Pinpoint the cell where the given text exists, returning its [X, Y] midpoint coordinate. 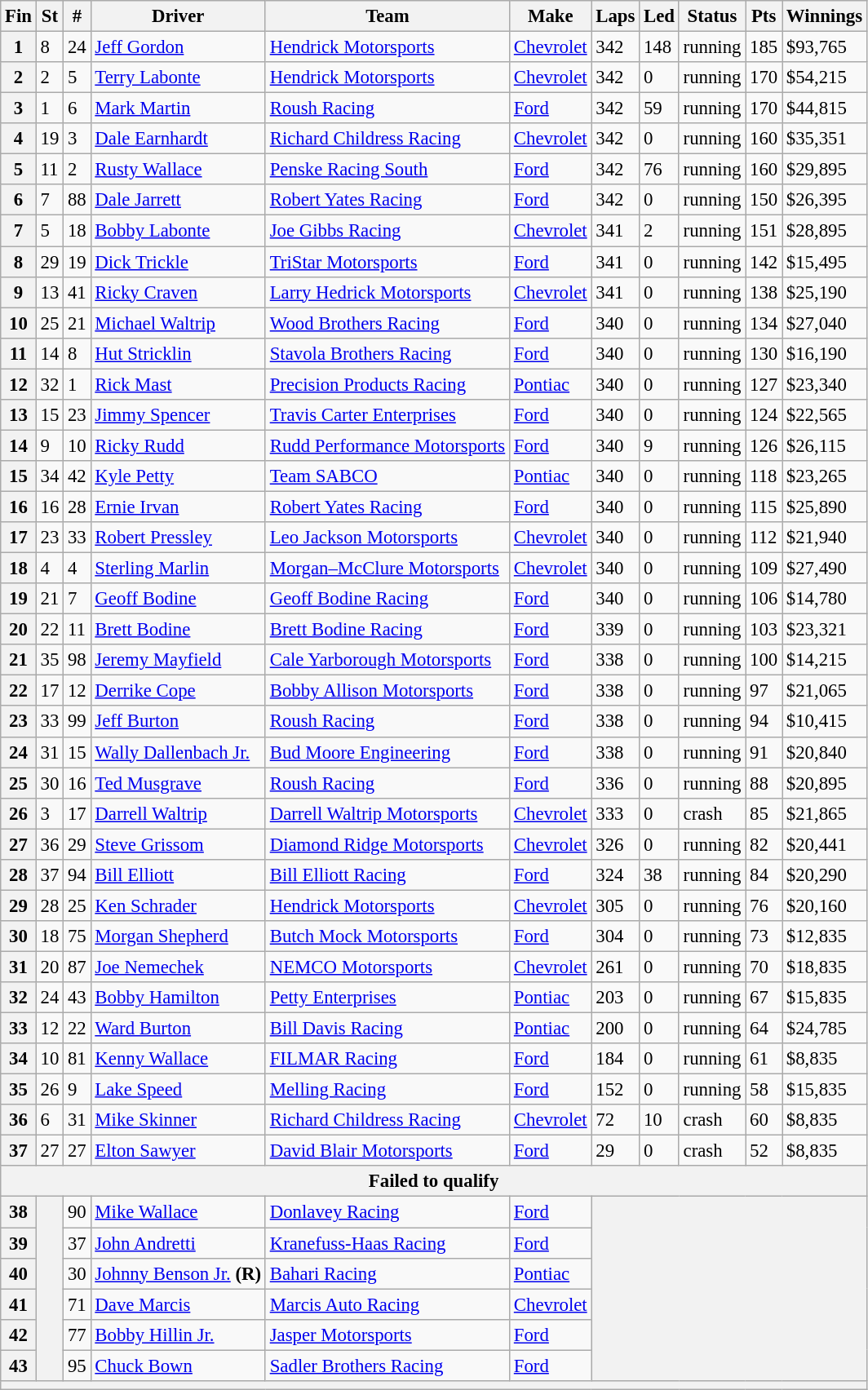
Derrike Cope [178, 691]
Penske Racing South [387, 170]
$20,290 [824, 875]
Melling Racing [387, 1090]
326 [615, 844]
Brett Bodine Racing [387, 630]
Ted Musgrave [178, 783]
$23,321 [824, 630]
Larry Hedrick Motorsports [387, 292]
142 [764, 262]
99 [77, 722]
Bobby Allison Motorsports [387, 691]
70 [764, 967]
Jeff Gordon [178, 47]
Leo Jackson Motorsports [387, 538]
185 [764, 47]
184 [615, 1059]
Cale Yarborough Motorsports [387, 660]
Ward Burton [178, 1029]
Bill Elliott [178, 875]
Darrell Waltrip Motorsports [387, 813]
109 [764, 569]
Ken Schrader [178, 905]
Mike Wallace [178, 1212]
Failed to qualify [434, 1182]
304 [615, 936]
Bobby Hillin Jr. [178, 1335]
$20,840 [824, 752]
$10,415 [824, 722]
152 [615, 1090]
103 [764, 630]
$26,115 [824, 445]
Dale Earnhardt [178, 139]
67 [764, 998]
Sterling Marlin [178, 569]
Geoff Bodine Racing [387, 599]
59 [659, 108]
Terry Labonte [178, 77]
Rudd Performance Motorsports [387, 445]
127 [764, 384]
Wally Dallenbach Jr. [178, 752]
Dick Trickle [178, 262]
Jeff Burton [178, 722]
200 [615, 1029]
Diamond Ridge Motorsports [387, 844]
Bobby Hamilton [178, 998]
Jimmy Spencer [178, 415]
Marcis Auto Racing [387, 1304]
$35,351 [824, 139]
Geoff Bodine [178, 599]
Rick Mast [178, 384]
$23,340 [824, 384]
Steve Grissom [178, 844]
Mike Skinner [178, 1120]
Team [387, 16]
Status [711, 16]
$18,835 [824, 967]
Ricky Rudd [178, 445]
87 [77, 967]
305 [615, 905]
64 [764, 1029]
$25,890 [824, 507]
84 [764, 875]
Kyle Petty [178, 476]
Bobby Labonte [178, 231]
Laps [615, 16]
118 [764, 476]
Bill Davis Racing [387, 1029]
$54,215 [824, 77]
126 [764, 445]
98 [77, 660]
77 [77, 1335]
82 [764, 844]
# [77, 16]
Joe Nemechek [178, 967]
Precision Products Racing [387, 384]
85 [764, 813]
148 [659, 47]
115 [764, 507]
75 [77, 936]
Lake Speed [178, 1090]
Team SABCO [387, 476]
Donlavey Racing [387, 1212]
$20,895 [824, 783]
$15,495 [824, 262]
Driver [178, 16]
$29,895 [824, 170]
Bud Moore Engineering [387, 752]
Brett Bodine [178, 630]
Mark Martin [178, 108]
Dave Marcis [178, 1304]
90 [77, 1212]
Morgan Shepherd [178, 936]
NEMCO Motorsports [387, 967]
$14,215 [824, 660]
Make [551, 16]
95 [77, 1366]
Darrell Waltrip [178, 813]
Fin [19, 16]
91 [764, 752]
$27,040 [824, 323]
58 [764, 1090]
203 [615, 998]
TriStar Motorsports [387, 262]
FILMAR Racing [387, 1059]
100 [764, 660]
Butch Mock Motorsports [387, 936]
$27,490 [824, 569]
Jasper Motorsports [387, 1335]
Kenny Wallace [178, 1059]
Robert Pressley [178, 538]
Wood Brothers Racing [387, 323]
39 [19, 1243]
$21,865 [824, 813]
Kranefuss-Haas Racing [387, 1243]
324 [615, 875]
$24,785 [824, 1029]
Ricky Craven [178, 292]
71 [77, 1304]
72 [615, 1120]
$25,190 [824, 292]
$12,835 [824, 936]
52 [764, 1151]
$44,815 [824, 108]
150 [764, 200]
97 [764, 691]
Rusty Wallace [178, 170]
$21,065 [824, 691]
$20,441 [824, 844]
Bahari Racing [387, 1273]
61 [764, 1059]
$23,265 [824, 476]
Petty Enterprises [387, 998]
Michael Waltrip [178, 323]
106 [764, 599]
130 [764, 353]
$26,395 [824, 200]
Chuck Bown [178, 1366]
134 [764, 323]
124 [764, 415]
John Andretti [178, 1243]
St [49, 16]
Morgan–McClure Motorsports [387, 569]
40 [19, 1273]
81 [77, 1059]
Bill Elliott Racing [387, 875]
$22,565 [824, 415]
Elton Sawyer [178, 1151]
138 [764, 292]
60 [764, 1120]
Pts [764, 16]
Hut Stricklin [178, 353]
Ernie Irvan [178, 507]
Stavola Brothers Racing [387, 353]
Jeremy Mayfield [178, 660]
Travis Carter Enterprises [387, 415]
$93,765 [824, 47]
112 [764, 538]
$14,780 [824, 599]
Joe Gibbs Racing [387, 231]
Dale Jarrett [178, 200]
$16,190 [824, 353]
David Blair Motorsports [387, 1151]
73 [764, 936]
Johnny Benson Jr. (R) [178, 1273]
261 [615, 967]
336 [615, 783]
$28,895 [824, 231]
Winnings [824, 16]
Led [659, 16]
151 [764, 231]
Sadler Brothers Racing [387, 1366]
339 [615, 630]
333 [615, 813]
$20,160 [824, 905]
$21,940 [824, 538]
